Locate the cell with the specified text and output its (x, y) center coordinate. 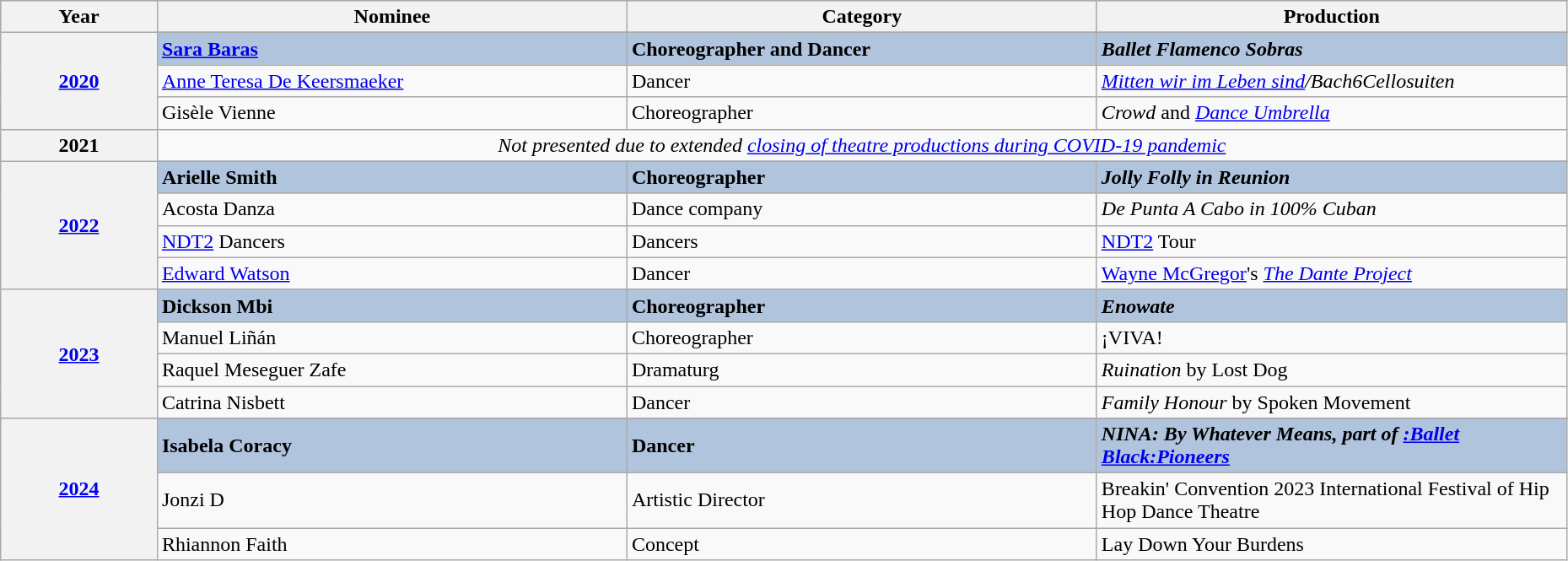
Edward Watson (391, 273)
Family Honour by Spoken Movement (1331, 402)
Choreographer and Dancer (862, 49)
Catrina Nisbett (391, 402)
Crowd and Dance Umbrella (1331, 113)
Acosta Danza (391, 209)
Year (79, 17)
2024 (79, 489)
De Punta A Cabo in 100% Cuban (1331, 209)
Dancers (862, 241)
Ruination by Lost Dog (1331, 370)
Manuel Liñán (391, 337)
Ballet Flamenco Sobras (1331, 49)
Raquel Meseguer Zafe (391, 370)
Nominee (391, 17)
Sara Baras (391, 49)
NDT2 Tour (1331, 241)
2022 (79, 225)
Not presented due to extended closing of theatre productions during COVID-19 pandemic (862, 145)
¡VIVA! (1331, 337)
Dramaturg (862, 370)
2020 (79, 81)
Rhiannon Faith (391, 544)
Breakin' Convention 2023 International Festival of Hip Hop Dance Theatre (1331, 501)
Isabela Coracy (391, 445)
Enowate (1331, 305)
Artistic Director (862, 501)
Jolly Folly in Reunion (1331, 177)
Dance company (862, 209)
Concept (862, 544)
Dickson Mbi (391, 305)
Anne Teresa De Keersmaeker (391, 81)
Lay Down Your Burdens (1331, 544)
NINA: By Whatever Means, part of :Ballet Black:Pioneers (1331, 445)
Wayne McGregor's The Dante Project (1331, 273)
Gisèle Vienne (391, 113)
2023 (79, 353)
Mitten wir im Leben sind/Bach6Cellosuiten (1331, 81)
Jonzi D (391, 501)
Category (862, 17)
NDT2 Dancers (391, 241)
Production (1331, 17)
Arielle Smith (391, 177)
2021 (79, 145)
